Pinpoint the cell where the given text exists, returning its (X, Y) midpoint coordinate. 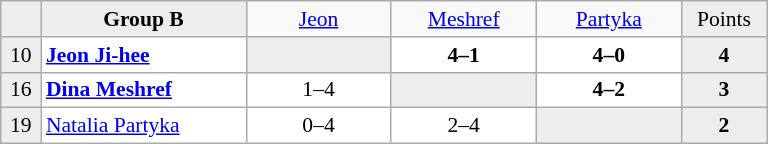
Meshref (464, 19)
Group B (144, 19)
Natalia Partyka (144, 126)
2 (724, 126)
Points (724, 19)
3 (724, 90)
1–4 (318, 90)
4–0 (608, 55)
Jeon Ji-hee (144, 55)
10 (21, 55)
0–4 (318, 126)
4–1 (464, 55)
Dina Meshref (144, 90)
16 (21, 90)
Jeon (318, 19)
4–2 (608, 90)
Partyka (608, 19)
19 (21, 126)
4 (724, 55)
2–4 (464, 126)
